Provide the [x, y] coordinate of the cell's center where the given text is located.  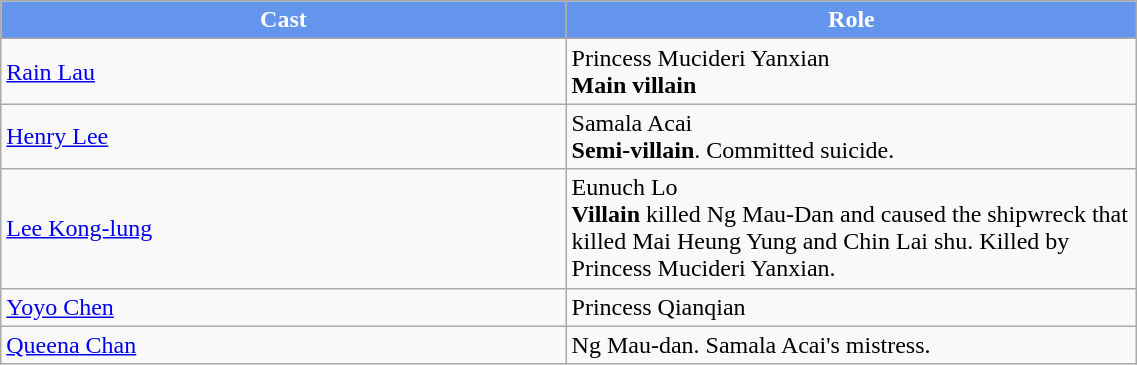
Rain Lau [284, 72]
Queena Chan [284, 345]
Princess Qianqian [852, 307]
Ng Mau-dan. Samala Acai's mistress. [852, 345]
Cast [284, 20]
Yoyo Chen [284, 307]
Henry Lee [284, 136]
Role [852, 20]
Eunuch Lo Villain killed Ng Mau-Dan and caused the shipwreck that killed Mai Heung Yung and Chin Lai shu. Killed by Princess Mucideri Yanxian. [852, 228]
Samala Acai Semi-villain. Committed suicide. [852, 136]
Princess Mucideri Yanxian Main villain [852, 72]
Lee Kong-lung [284, 228]
